Pinpoint the cell where the given text exists, returning its [x, y] midpoint coordinate. 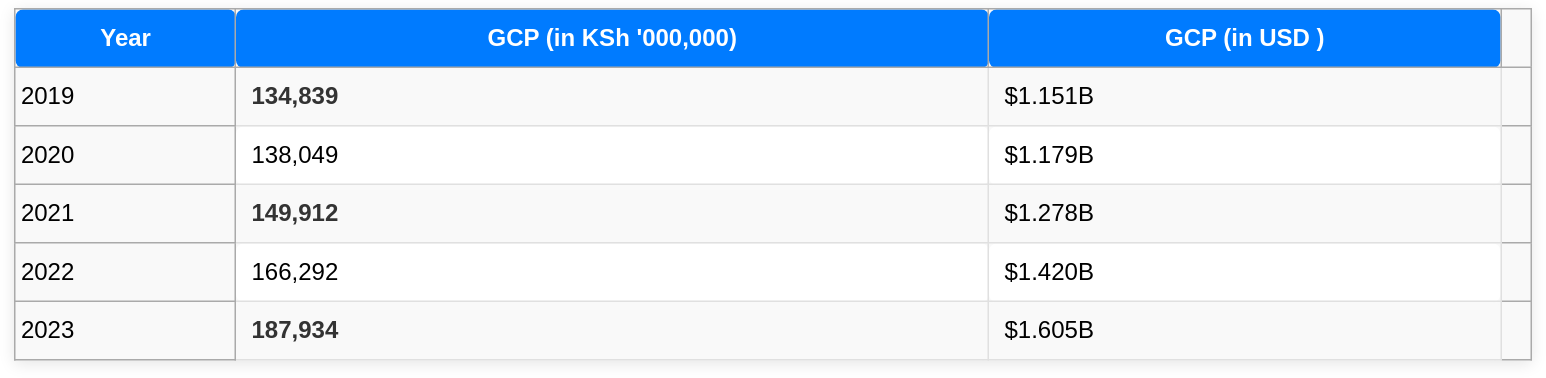
2022 [125, 272]
2023 [125, 330]
187,934 [612, 330]
149,912 [612, 213]
GCP (in KSh '000,000) [612, 38]
GCP (in USD ) [1245, 38]
Year [125, 38]
138,049 [612, 155]
$1.605B [1245, 330]
2021 [125, 213]
$1.179B [1245, 155]
134,839 [612, 96]
166,292 [612, 272]
2020 [125, 155]
$1.151B [1245, 96]
$1.420B [1245, 272]
2019 [125, 96]
$1.278B [1245, 213]
